Detect which cell encompasses the target text, then output its [x, y] center coordinate. 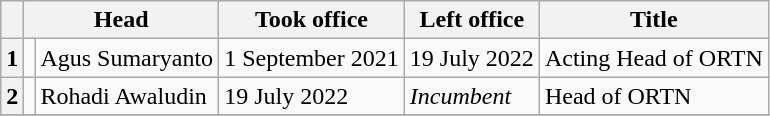
Took office [312, 20]
Head [122, 20]
Title [654, 20]
2 [12, 96]
Acting Head of ORTN [654, 58]
Agus Sumaryanto [127, 58]
Left office [472, 20]
Rohadi Awaludin [127, 96]
Incumbent [472, 96]
1 September 2021 [312, 58]
1 [12, 58]
Head of ORTN [654, 96]
